From the cell containing the given text, extract its center point as (X, Y) coordinate. 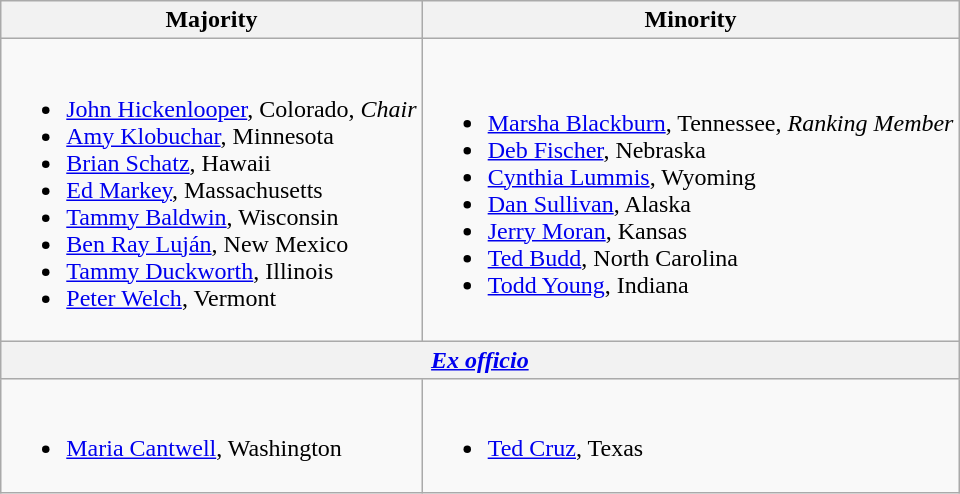
Ted Cruz, Texas (690, 436)
Minority (690, 20)
Ex officio (480, 360)
Maria Cantwell, Washington (212, 436)
Majority (212, 20)
